Capture the cell that displays the provided text and extract its (X, Y) central coordinate. 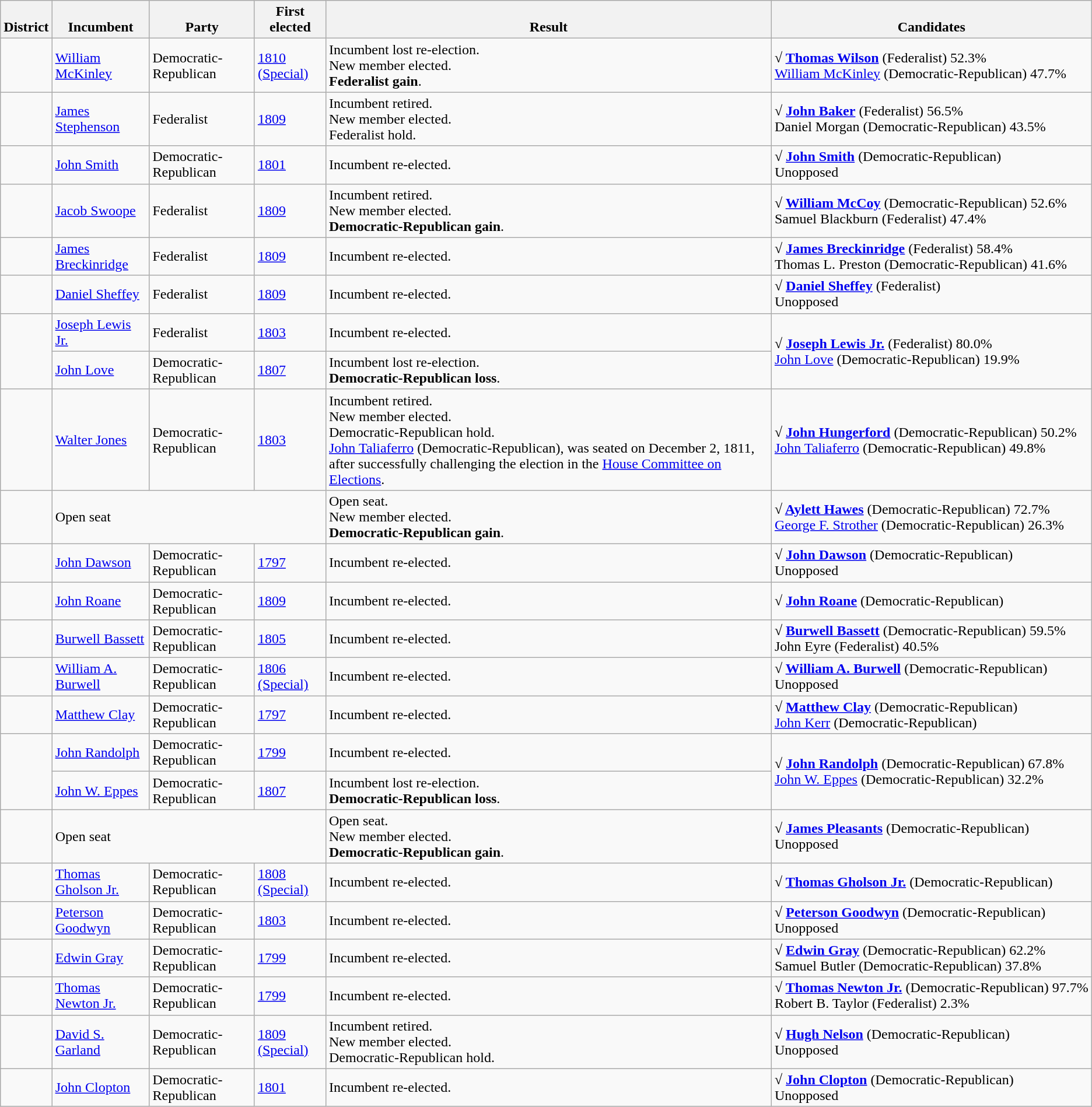
William McKinley (100, 65)
√ John Randolph (Democratic-Republican) 67.8%John W. Eppes (Democratic-Republican) 32.2% (931, 772)
√ Thomas Gholson Jr. (Democratic-Republican) (931, 882)
√ Matthew Clay (Democratic-Republican)John Kerr (Democratic-Republican) (931, 715)
Thomas Gholson Jr. (100, 882)
√ William McCoy (Democratic-Republican) 52.6%Samuel Blackburn (Federalist) 47.4% (931, 211)
John Roane (100, 601)
Result (548, 20)
John W. Eppes (100, 791)
John Love (100, 370)
Edwin Gray (100, 958)
√ Burwell Bassett (Democratic-Republican) 59.5%John Eyre (Federalist) 40.5% (931, 639)
√ Thomas Wilson (Federalist) 52.3%William McKinley (Democratic-Republican) 47.7% (931, 65)
√ James Breckinridge (Federalist) 58.4%Thomas L. Preston (Democratic-Republican) 41.6% (931, 257)
John Smith (100, 164)
James Stephenson (100, 119)
Walter Jones (100, 440)
√ Daniel Sheffey (Federalist)Unopposed (931, 294)
David S. Garland (100, 1042)
√ John Clopton (Democratic-Republican)Unopposed (931, 1087)
√ John Smith (Democratic-Republican)Unopposed (931, 164)
√ Aylett Hawes (Democratic-Republican) 72.7%George F. Strother (Democratic-Republican) 26.3% (931, 517)
Firstelected (290, 20)
Incumbent retired.New member elected.Democratic-Republican hold. (548, 1042)
√ John Hungerford (Democratic-Republican) 50.2%John Taliaferro (Democratic-Republican) 49.8% (931, 440)
Incumbent (100, 20)
√ John Baker (Federalist) 56.5%Daniel Morgan (Democratic-Republican) 43.5% (931, 119)
John Randolph (100, 752)
Incumbent retired.New member elected.Democratic-Republican gain. (548, 211)
√ William A. Burwell (Democratic-Republican)Unopposed (931, 677)
John Clopton (100, 1087)
James Breckinridge (100, 257)
√ Edwin Gray (Democratic-Republican) 62.2%Samuel Butler (Democratic-Republican) 37.8% (931, 958)
1808 (Special) (290, 882)
Incumbent lost re-election.New member elected.Federalist gain. (548, 65)
√ Peterson Goodwyn (Democratic-Republican)Unopposed (931, 920)
√ Joseph Lewis Jr. (Federalist) 80.0%John Love (Democratic-Republican) 19.9% (931, 351)
Peterson Goodwyn (100, 920)
√ James Pleasants (Democratic-Republican)Unopposed (931, 836)
√ Thomas Newton Jr. (Democratic-Republican) 97.7%Robert B. Taylor (Federalist) 2.3% (931, 996)
Matthew Clay (100, 715)
Burwell Bassett (100, 639)
√ Hugh Nelson (Democratic-Republican)Unopposed (931, 1042)
√ John Dawson (Democratic-Republican)Unopposed (931, 562)
John Dawson (100, 562)
Thomas Newton Jr. (100, 996)
Party (202, 20)
√ John Roane (Democratic-Republican) (931, 601)
Candidates (931, 20)
1809 (Special) (290, 1042)
Daniel Sheffey (100, 294)
Joseph Lewis Jr. (100, 332)
Jacob Swoope (100, 211)
Incumbent retired.New member elected.Federalist hold. (548, 119)
1810 (Special) (290, 65)
District (26, 20)
1806 (Special) (290, 677)
1805 (290, 639)
William A. Burwell (100, 677)
